Locate the cell with the specified text and output its [X, Y] center coordinate. 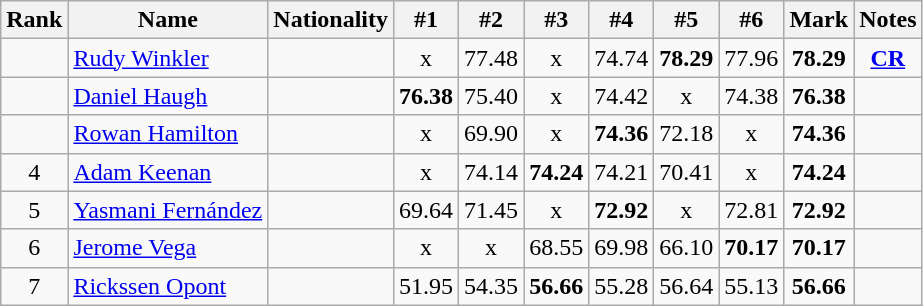
Rank [34, 20]
5 [34, 210]
69.64 [426, 210]
#5 [686, 20]
CR [888, 58]
Daniel Haugh [168, 96]
Name [168, 20]
7 [34, 286]
74.42 [622, 96]
55.28 [622, 286]
75.40 [492, 96]
#2 [492, 20]
56.64 [686, 286]
Notes [888, 20]
54.35 [492, 286]
Mark [819, 20]
68.55 [556, 248]
66.10 [686, 248]
55.13 [752, 286]
#6 [752, 20]
74.14 [492, 172]
Nationality [331, 20]
69.90 [492, 134]
Jerome Vega [168, 248]
#1 [426, 20]
72.81 [752, 210]
74.74 [622, 58]
70.41 [686, 172]
#3 [556, 20]
4 [34, 172]
Rudy Winkler [168, 58]
72.18 [686, 134]
71.45 [492, 210]
74.21 [622, 172]
77.48 [492, 58]
Yasmani Fernández [168, 210]
Rickssen Opont [168, 286]
Adam Keenan [168, 172]
6 [34, 248]
#4 [622, 20]
74.38 [752, 96]
69.98 [622, 248]
51.95 [426, 286]
Rowan Hamilton [168, 134]
77.96 [752, 58]
